Return the [X, Y] coordinate for the center point of the cell that contains the specified text.  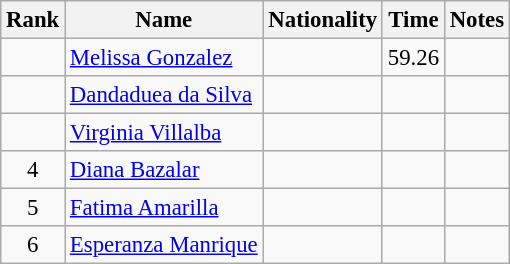
5 [33, 208]
Dandaduea da Silva [164, 95]
Notes [476, 20]
Melissa Gonzalez [164, 58]
59.26 [413, 58]
Time [413, 20]
Name [164, 20]
4 [33, 170]
Nationality [322, 20]
Rank [33, 20]
6 [33, 245]
Esperanza Manrique [164, 245]
Fatima Amarilla [164, 208]
Virginia Villalba [164, 133]
Diana Bazalar [164, 170]
